Provide the [x, y] coordinate of the cell's center where the given text is located.  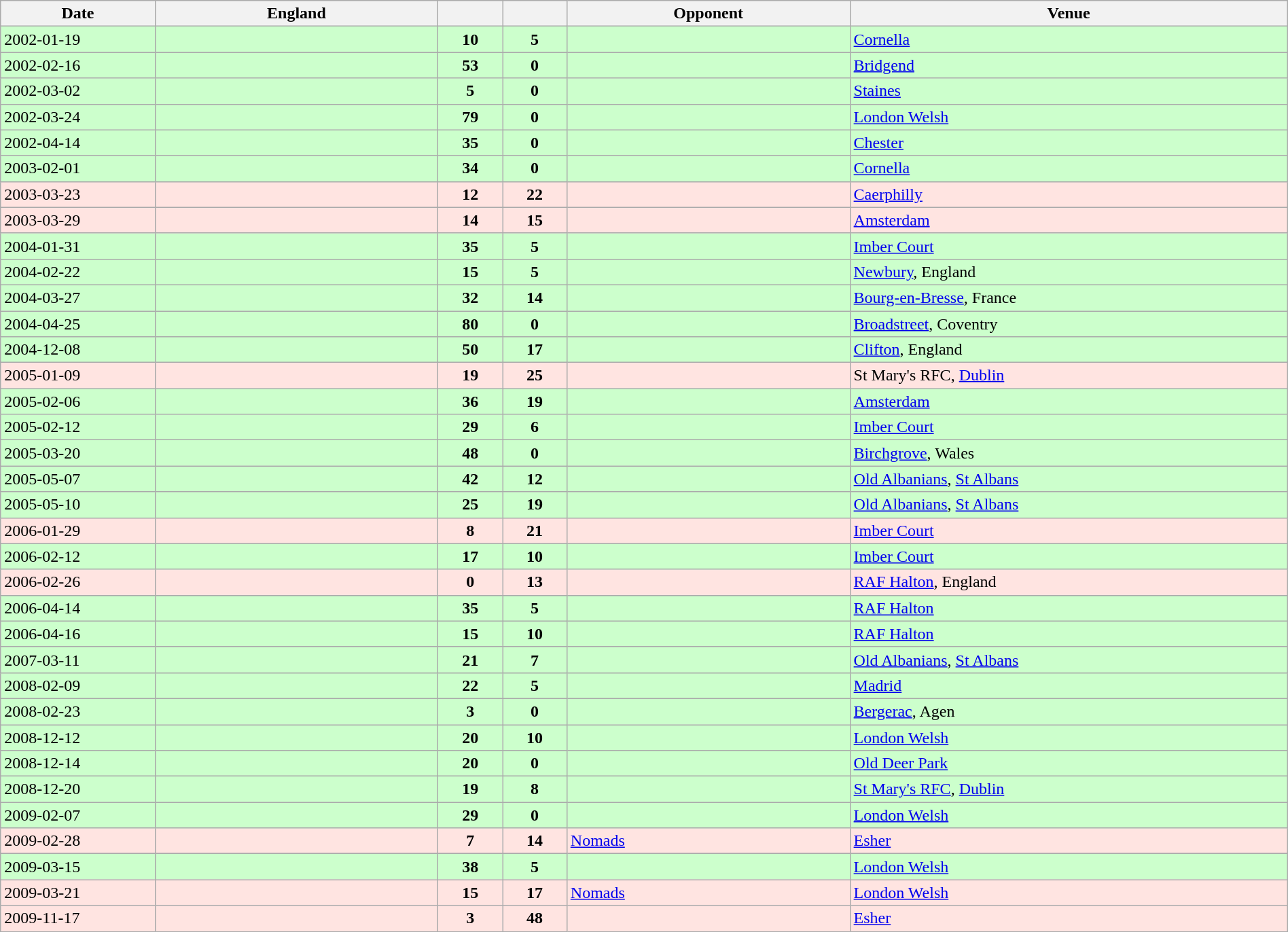
Birchgrove, Wales [1069, 453]
2009-02-07 [77, 815]
2006-04-16 [77, 634]
RAF Halton, England [1069, 582]
Caerphilly [1069, 194]
2009-03-15 [77, 867]
2007-03-11 [77, 660]
2002-04-14 [77, 143]
2003-03-29 [77, 220]
2005-05-10 [77, 505]
2005-02-06 [77, 401]
80 [470, 324]
2002-02-16 [77, 65]
Clifton, England [1069, 350]
2008-02-23 [77, 711]
2005-02-12 [77, 427]
Bridgend [1069, 65]
Date [77, 14]
2004-01-31 [77, 246]
2004-03-27 [77, 298]
2006-01-29 [77, 531]
53 [470, 65]
Old Deer Park [1069, 764]
2005-01-09 [77, 376]
Opponent [708, 14]
Broadstreet, Coventry [1069, 324]
Bourg-en-Bresse, France [1069, 298]
Newbury, England [1069, 272]
Chester [1069, 143]
2004-04-25 [77, 324]
2005-03-20 [77, 453]
2009-03-21 [77, 893]
Venue [1069, 14]
2003-02-01 [77, 168]
Bergerac, Agen [1069, 711]
2002-01-19 [77, 39]
Madrid [1069, 685]
2002-03-02 [77, 91]
2008-12-12 [77, 737]
36 [470, 401]
13 [535, 582]
England [296, 14]
2008-12-20 [77, 789]
34 [470, 168]
2003-03-23 [77, 194]
2006-02-26 [77, 582]
50 [470, 350]
2004-12-08 [77, 350]
Staines [1069, 91]
2006-04-14 [77, 608]
32 [470, 298]
2005-05-07 [77, 479]
2009-11-17 [77, 918]
2002-03-24 [77, 117]
79 [470, 117]
2006-02-12 [77, 556]
2008-12-14 [77, 764]
6 [535, 427]
38 [470, 867]
2004-02-22 [77, 272]
42 [470, 479]
2009-02-28 [77, 841]
2008-02-09 [77, 685]
